Search for the cell housing the specified text and yield its (X, Y) center coordinate. 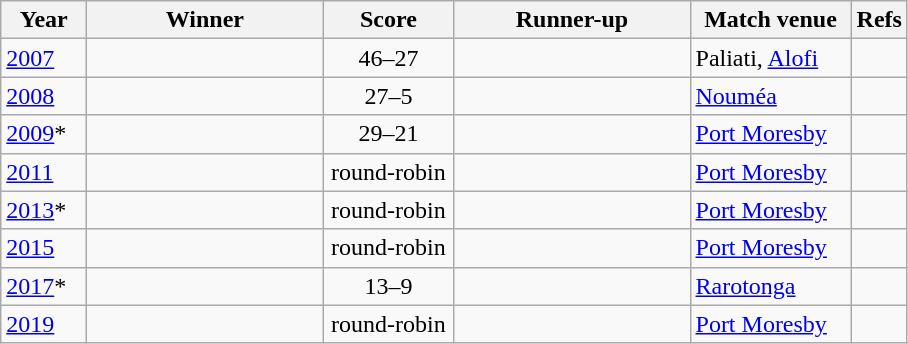
2015 (44, 248)
2009* (44, 134)
2008 (44, 96)
2007 (44, 58)
46–27 (388, 58)
27–5 (388, 96)
29–21 (388, 134)
Refs (879, 20)
2019 (44, 324)
Runner-up (572, 20)
13–9 (388, 286)
2011 (44, 172)
2013* (44, 210)
Score (388, 20)
Nouméa (770, 96)
2017* (44, 286)
Rarotonga (770, 286)
Year (44, 20)
Paliati, Alofi (770, 58)
Match venue (770, 20)
Winner (205, 20)
